Output the [x, y] coordinate of the center of the cell containing the given text.  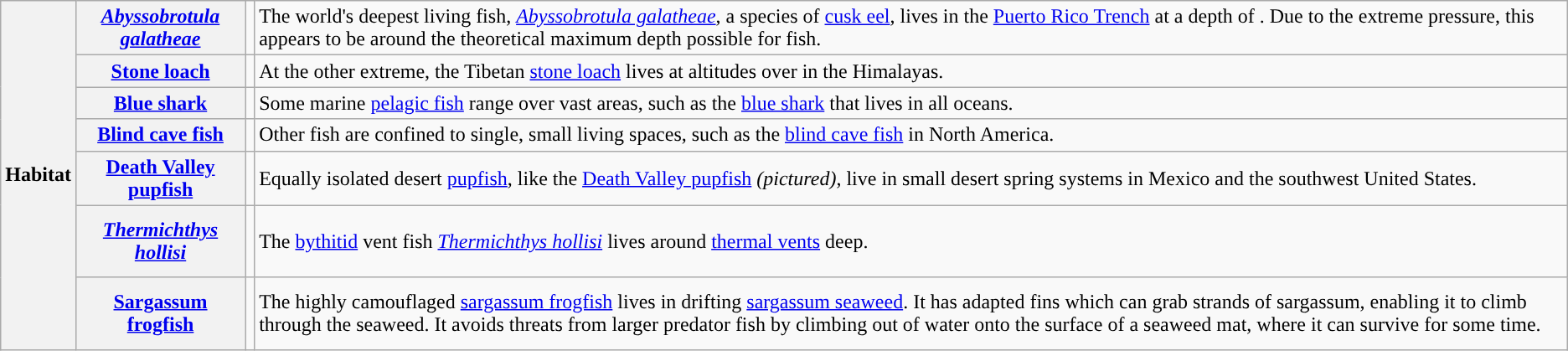
Some marine pelagic fish range over vast areas, such as the blue shark that lives in all oceans. [911, 103]
Blue shark [160, 103]
Death Valleypupfish [160, 178]
Sargassum frogfish [160, 313]
Thermichthyshollisi [160, 241]
Abyssobrotula galatheae [160, 28]
Other fish are confined to single, small living spaces, such as the blind cave fish in North America. [911, 135]
Stone loach [160, 71]
The bythitid vent fish Thermichthys hollisi lives around thermal vents deep. [911, 241]
Habitat [39, 175]
Blind cave fish [160, 135]
At the other extreme, the Tibetan stone loach lives at altitudes over in the Himalayas. [911, 71]
